Extract the (X, Y) coordinate from the center of the cell holding the provided text.  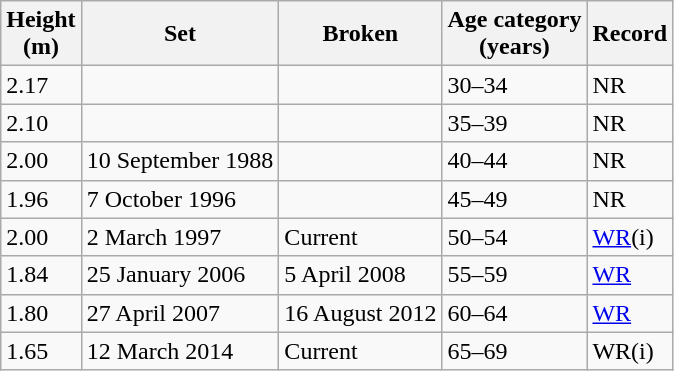
2 March 1997 (180, 237)
35–39 (514, 123)
1.84 (41, 275)
Height (m) (41, 34)
40–44 (514, 161)
Record (630, 34)
1.65 (41, 351)
60–64 (514, 313)
55–59 (514, 275)
Broken (360, 34)
45–49 (514, 199)
Age category (years) (514, 34)
10 September 1988 (180, 161)
1.80 (41, 313)
30–34 (514, 85)
16 August 2012 (360, 313)
2.10 (41, 123)
Set (180, 34)
5 April 2008 (360, 275)
25 January 2006 (180, 275)
27 April 2007 (180, 313)
1.96 (41, 199)
65–69 (514, 351)
7 October 1996 (180, 199)
2.17 (41, 85)
12 March 2014 (180, 351)
50–54 (514, 237)
